Scan for the cell matching the given text and deliver its [x, y] coordinate at center. 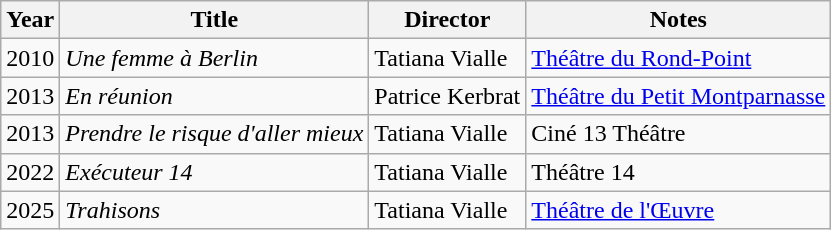
Title [214, 20]
Théâtre du Rond-Point [678, 58]
Théâtre de l'Œuvre [678, 210]
2025 [30, 210]
Théâtre 14 [678, 172]
Year [30, 20]
Trahisons [214, 210]
Une femme à Berlin [214, 58]
Notes [678, 20]
Théâtre du Petit Montparnasse [678, 96]
Patrice Kerbrat [448, 96]
Director [448, 20]
2010 [30, 58]
Prendre le risque d'aller mieux [214, 134]
Exécuteur 14 [214, 172]
En réunion [214, 96]
Ciné 13 Théâtre [678, 134]
2022 [30, 172]
